Identify which cell holds the provided text, then report its [x, y] central coordinate. 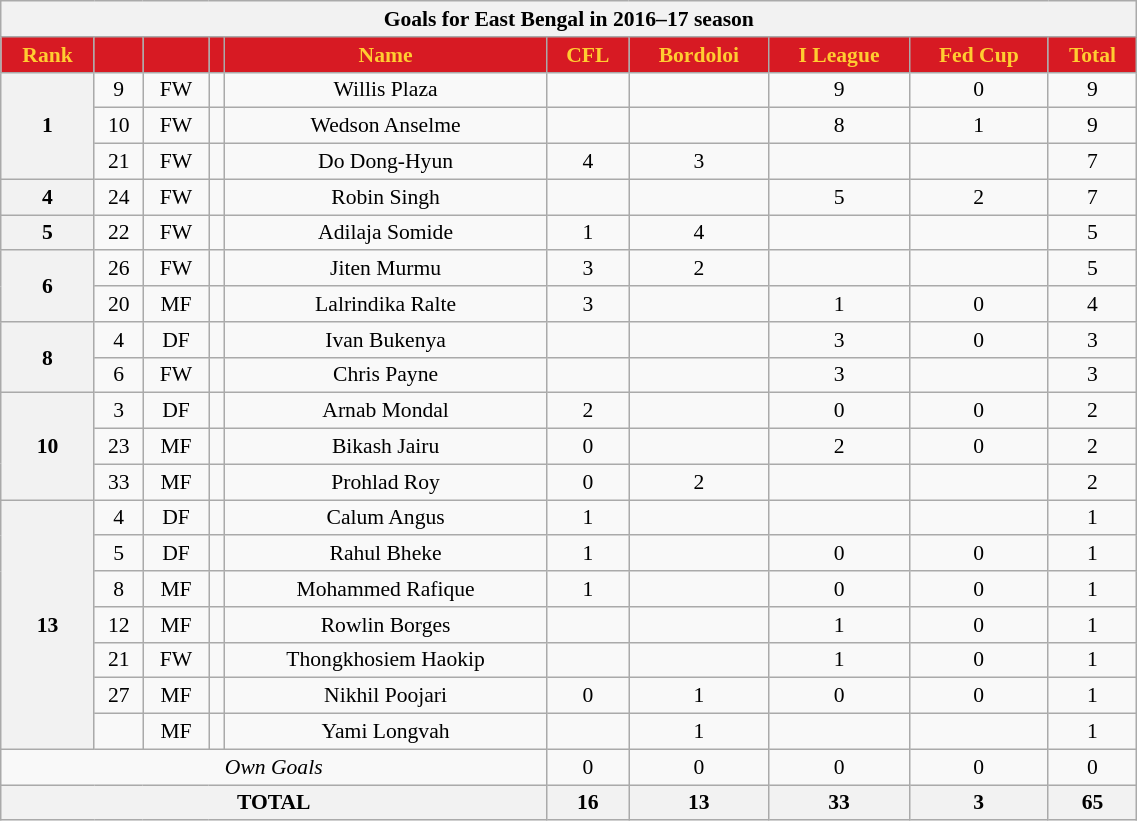
Prohlad Roy [385, 482]
27 [118, 696]
Do Dong-Hyun [385, 162]
TOTAL [274, 803]
Lalrindika Ralte [385, 304]
Fed Cup [978, 55]
26 [118, 269]
Bordoloi [699, 55]
Yami Longvah [385, 732]
Thongkhosiem Haokip [385, 660]
Chris Payne [385, 375]
20 [118, 304]
65 [1092, 803]
Adilaja Somide [385, 233]
CFL [588, 55]
Robin Singh [385, 197]
Own Goals [274, 767]
Ivan Bukenya [385, 340]
I League [840, 55]
Mohammed Rafique [385, 589]
Wedson Anselme [385, 126]
Nikhil Poojari [385, 696]
Name [385, 55]
23 [118, 447]
Arnab Mondal [385, 411]
Rank [48, 55]
Total [1092, 55]
Goals for East Bengal in 2016–17 season [569, 19]
22 [118, 233]
Rahul Bheke [385, 554]
Bikash Jairu [385, 447]
Calum Angus [385, 518]
Rowlin Borges [385, 625]
Jiten Murmu [385, 269]
Willis Plaza [385, 90]
12 [118, 625]
24 [118, 197]
16 [588, 803]
